For the text-containing cell, return its midpoint in [x, y] coordinate format. 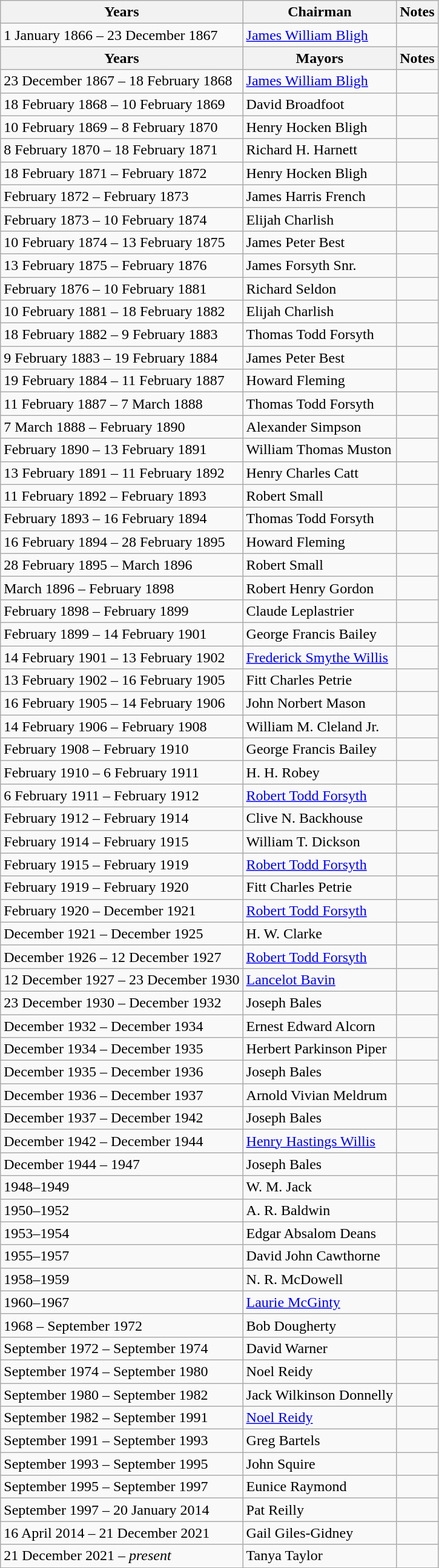
March 1896 – February 1898 [122, 588]
December 1932 – December 1934 [122, 1026]
December 1934 – December 1935 [122, 1049]
W. M. Jack [320, 1187]
Gail Giles-Gidney [320, 1533]
11 February 1892 – February 1893 [122, 496]
December 1944 – 1947 [122, 1164]
1948–1949 [122, 1187]
6 February 1911 – February 1912 [122, 796]
13 February 1875 – February 1876 [122, 265]
September 1995 – September 1997 [122, 1487]
19 February 1884 – 11 February 1887 [122, 381]
23 December 1930 – December 1932 [122, 1003]
7 March 1888 – February 1890 [122, 427]
February 1908 – February 1910 [122, 749]
Robert Henry Gordon [320, 588]
December 1935 – December 1936 [122, 1072]
Edgar Absalom Deans [320, 1233]
1950–1952 [122, 1210]
23 December 1867 – 18 February 1868 [122, 81]
John Norbert Mason [320, 703]
10 February 1874 – 13 February 1875 [122, 242]
February 1914 – February 1915 [122, 842]
Bob Dougherty [320, 1325]
14 February 1906 – February 1908 [122, 726]
18 February 1882 – 9 February 1883 [122, 335]
John Squire [320, 1464]
H. H. Robey [320, 772]
H. W. Clarke [320, 934]
Lancelot Bavin [320, 980]
18 February 1871 – February 1872 [122, 173]
David John Cawthorne [320, 1256]
February 1872 – February 1873 [122, 196]
14 February 1901 – 13 February 1902 [122, 657]
Chairman [320, 12]
Henry Hastings Willis [320, 1141]
Jack Wilkinson Donnelly [320, 1394]
13 February 1902 – 16 February 1905 [122, 680]
Clive N. Backhouse [320, 819]
Arnold Vivian Meldrum [320, 1095]
February 1919 – February 1920 [122, 888]
December 1936 – December 1937 [122, 1095]
Frederick Smythe Willis [320, 657]
September 1997 – 20 January 2014 [122, 1510]
September 1974 – September 1980 [122, 1371]
February 1898 – February 1899 [122, 611]
December 1942 – December 1944 [122, 1141]
February 1920 – December 1921 [122, 911]
William T. Dickson [320, 842]
Richard H. Harnett [320, 150]
February 1873 – 10 February 1874 [122, 219]
December 1937 – December 1942 [122, 1118]
1968 – September 1972 [122, 1325]
Laurie McGinty [320, 1302]
21 December 2021 – present [122, 1556]
Tanya Taylor [320, 1556]
Herbert Parkinson Piper [320, 1049]
18 February 1868 – 10 February 1869 [122, 104]
February 1890 – 13 February 1891 [122, 450]
Richard Seldon [320, 289]
James Harris French [320, 196]
12 December 1927 – 23 December 1930 [122, 980]
February 1876 – 10 February 1881 [122, 289]
16 April 2014 – 21 December 2021 [122, 1533]
9 February 1883 – 19 February 1884 [122, 358]
David Broadfoot [320, 104]
February 1915 – February 1919 [122, 865]
December 1926 – 12 December 1927 [122, 957]
William Thomas Muston [320, 450]
Mayors [320, 58]
13 February 1891 – 11 February 1892 [122, 473]
February 1893 – 16 February 1894 [122, 519]
September 1972 – September 1974 [122, 1348]
1 January 1866 – 23 December 1867 [122, 35]
Henry Charles Catt [320, 473]
Eunice Raymond [320, 1487]
10 February 1881 – 18 February 1882 [122, 312]
A. R. Baldwin [320, 1210]
December 1921 – December 1925 [122, 934]
8 February 1870 – 18 February 1871 [122, 150]
28 February 1895 – March 1896 [122, 565]
N. R. McDowell [320, 1279]
February 1899 – 14 February 1901 [122, 634]
James Forsyth Snr. [320, 265]
1953–1954 [122, 1233]
1958–1959 [122, 1279]
Pat Reilly [320, 1510]
September 1980 – September 1982 [122, 1394]
February 1912 – February 1914 [122, 819]
1960–1967 [122, 1302]
September 1993 – September 1995 [122, 1464]
11 February 1887 – 7 March 1888 [122, 404]
Ernest Edward Alcorn [320, 1026]
William M. Cleland Jr. [320, 726]
David Warner [320, 1348]
Claude Leplastrier [320, 611]
1955–1957 [122, 1256]
February 1910 – 6 February 1911 [122, 772]
September 1991 – September 1993 [122, 1441]
Alexander Simpson [320, 427]
Greg Bartels [320, 1441]
10 February 1869 – 8 February 1870 [122, 127]
September 1982 – September 1991 [122, 1418]
16 February 1905 – 14 February 1906 [122, 703]
16 February 1894 – 28 February 1895 [122, 542]
